Scan for the cell matching the given text and deliver its [X, Y] coordinate at center. 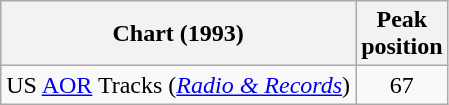
US AOR Tracks (Radio & Records) [178, 85]
Chart (1993) [178, 34]
Peakposition [402, 34]
67 [402, 85]
